Identify which cell holds the provided text, then report its [x, y] central coordinate. 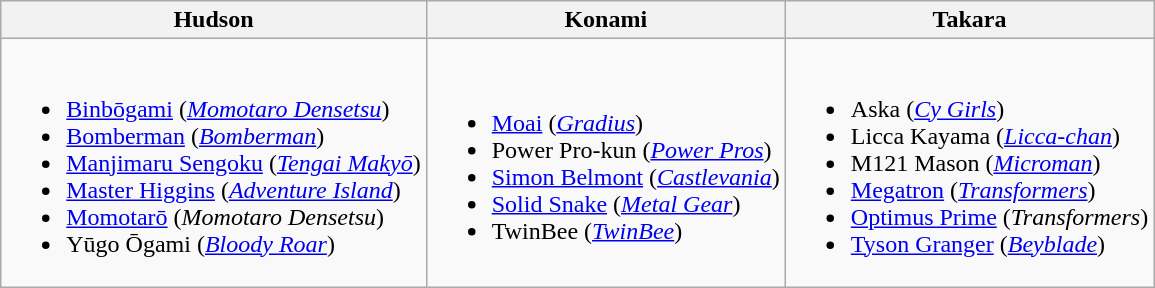
Takara [969, 20]
Moai (Gradius)Power Pro-kun (Power Pros)Simon Belmont (Castlevania)Solid Snake (Metal Gear)TwinBee (TwinBee) [606, 163]
Konami [606, 20]
Hudson [214, 20]
Aska (Cy Girls)Licca Kayama (Licca-chan)M121 Mason (Microman)Megatron (Transformers)Optimus Prime (Transformers)Tyson Granger (Beyblade) [969, 163]
